Return (x, y) of the center of cell containing provided text 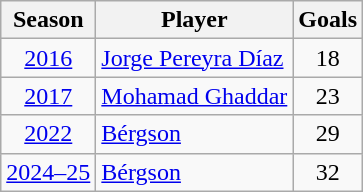
18 (328, 58)
2022 (48, 134)
Player (194, 20)
29 (328, 134)
2017 (48, 96)
23 (328, 96)
Goals (328, 20)
32 (328, 172)
Season (48, 20)
2024–25 (48, 172)
Mohamad Ghaddar (194, 96)
2016 (48, 58)
Jorge Pereyra Díaz (194, 58)
